Identify which cell holds the provided text, then report its (X, Y) central coordinate. 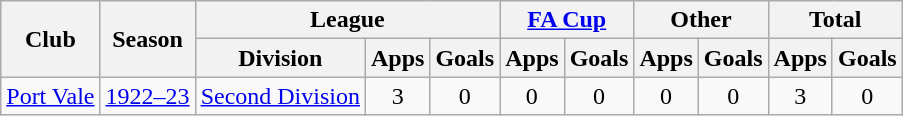
Other (701, 20)
1922–23 (148, 96)
Division (280, 58)
Club (50, 39)
Second Division (280, 96)
Season (148, 39)
Port Vale (50, 96)
Total (835, 20)
League (348, 20)
FA Cup (567, 20)
